Return the (x, y) coordinate for the center point of the cell that contains the specified text.  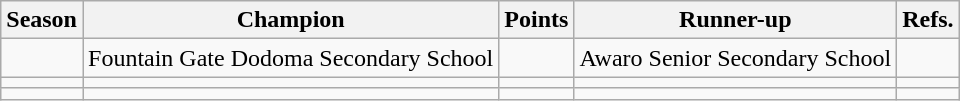
Champion (290, 20)
Season (42, 20)
Runner-up (736, 20)
Points (536, 20)
Refs. (928, 20)
Awaro Senior Secondary School (736, 58)
Fountain Gate Dodoma Secondary School (290, 58)
